For the text-containing cell, return its midpoint in [X, Y] coordinate format. 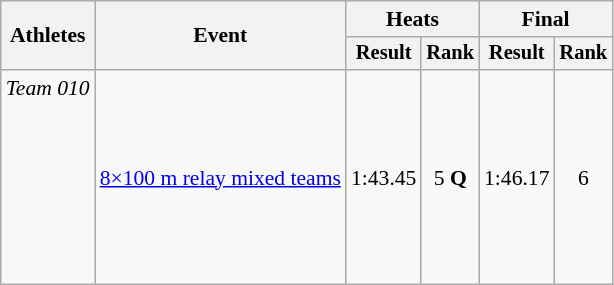
Event [220, 36]
8×100 m relay mixed teams [220, 177]
Athletes [48, 36]
1:46.17 [516, 177]
5 Q [450, 177]
Heats [412, 19]
Final [546, 19]
Team 010 [48, 177]
6 [584, 177]
1:43.45 [384, 177]
